Return the [X, Y] coordinate for the center point of the cell that contains the specified text.  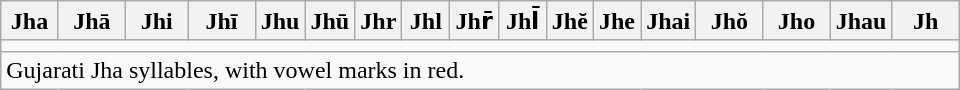
Jha [30, 21]
Jhā [92, 21]
Jhai [668, 21]
Jhŏ [730, 21]
Jhr [378, 21]
Jhl̄ [522, 21]
Jh [926, 21]
Jhu [280, 21]
Jhe [616, 21]
Jhī [222, 21]
Jhr̄ [474, 21]
Jhĕ [570, 21]
Jhū [330, 21]
Jhi [157, 21]
Jhl [426, 21]
Gujarati Jha syllables, with vowel marks in red. [480, 70]
Jho [796, 21]
Jhau [861, 21]
